Search for the cell housing the specified text and yield its [X, Y] center coordinate. 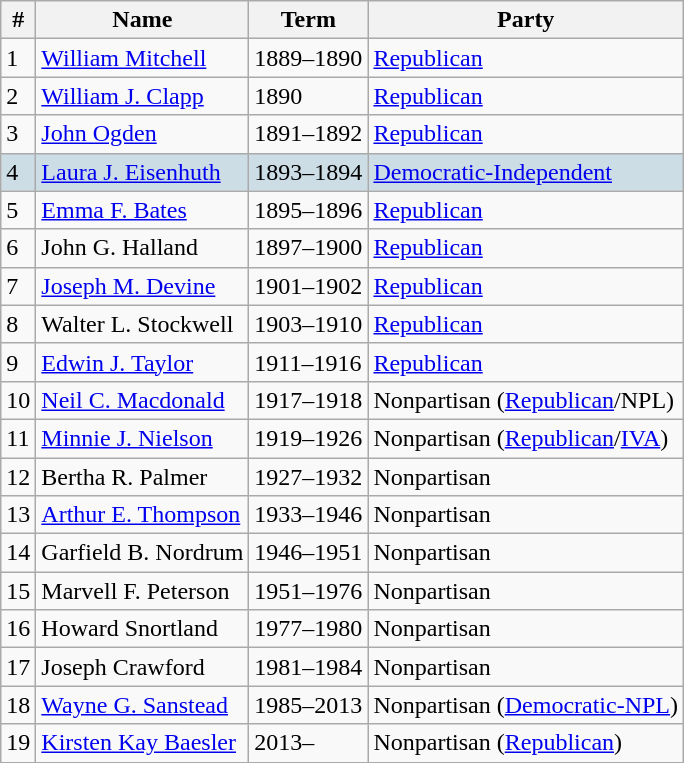
9 [18, 362]
4 [18, 172]
Walter L. Stockwell [142, 324]
Term [308, 20]
Neil C. Macdonald [142, 400]
Name [142, 20]
1903–1910 [308, 324]
Arthur E. Thompson [142, 515]
Joseph M. Devine [142, 286]
Laura J. Eisenhuth [142, 172]
1917–1918 [308, 400]
2013– [308, 743]
Garfield B. Nordrum [142, 553]
Nonpartisan (Republican/IVA) [526, 438]
1890 [308, 96]
2 [18, 96]
7 [18, 286]
8 [18, 324]
Howard Snortland [142, 629]
Party [526, 20]
1901–1902 [308, 286]
William Mitchell [142, 58]
5 [18, 210]
17 [18, 667]
18 [18, 705]
16 [18, 629]
1933–1946 [308, 515]
Bertha R. Palmer [142, 477]
1981–1984 [308, 667]
William J. Clapp [142, 96]
Marvell F. Peterson [142, 591]
13 [18, 515]
3 [18, 134]
1919–1926 [308, 438]
10 [18, 400]
1951–1976 [308, 591]
19 [18, 743]
Democratic-Independent [526, 172]
Minnie J. Nielson [142, 438]
1985–2013 [308, 705]
12 [18, 477]
15 [18, 591]
Wayne G. Sanstead [142, 705]
1977–1980 [308, 629]
Kirsten Kay Baesler [142, 743]
Nonpartisan (Democratic-NPL) [526, 705]
Edwin J. Taylor [142, 362]
6 [18, 248]
1893–1894 [308, 172]
1895–1896 [308, 210]
John Ogden [142, 134]
1911–1916 [308, 362]
1897–1900 [308, 248]
1891–1892 [308, 134]
1 [18, 58]
John G. Halland [142, 248]
# [18, 20]
Joseph Crawford [142, 667]
1889–1890 [308, 58]
1946–1951 [308, 553]
11 [18, 438]
Nonpartisan (Republican) [526, 743]
Nonpartisan (Republican/NPL) [526, 400]
14 [18, 553]
1927–1932 [308, 477]
Emma F. Bates [142, 210]
